Return (X, Y) of the center of cell containing provided text 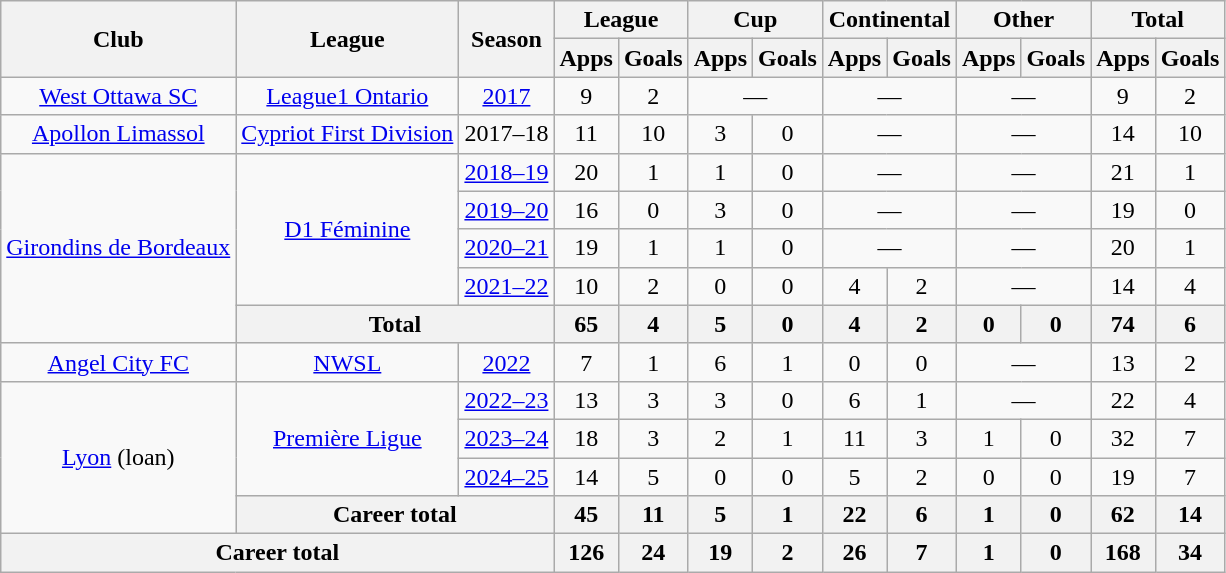
74 (1123, 324)
2019–20 (506, 210)
Club (118, 39)
Continental (889, 20)
2022–23 (506, 400)
65 (586, 324)
West Ottawa SC (118, 96)
21 (1123, 172)
32 (1123, 438)
2017–18 (506, 134)
2022 (506, 362)
NWSL (348, 362)
League1 Ontario (348, 96)
Season (506, 39)
168 (1123, 553)
2018–19 (506, 172)
Apollon Limassol (118, 134)
Girondins de Bordeaux (118, 248)
Lyon (loan) (118, 457)
2020–21 (506, 248)
24 (653, 553)
16 (586, 210)
45 (586, 515)
2024–25 (506, 477)
34 (1190, 553)
62 (1123, 515)
Angel City FC (118, 362)
Cypriot First Division (348, 134)
2017 (506, 96)
2023–24 (506, 438)
18 (586, 438)
Other (1023, 20)
D1 Féminine (348, 229)
2021–22 (506, 286)
Cup (755, 20)
Première Ligue (348, 438)
126 (586, 553)
26 (854, 553)
